From the cell containing the given text, extract its center point as (X, Y) coordinate. 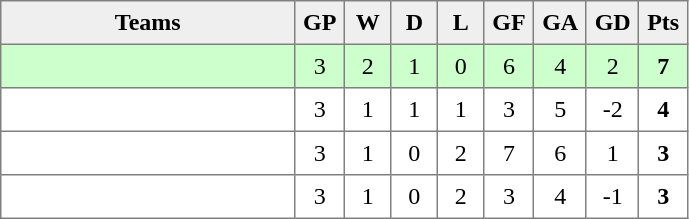
GD (612, 23)
-2 (612, 110)
GA (560, 23)
W (368, 23)
Pts (663, 23)
5 (560, 110)
GF (509, 23)
GP (320, 23)
L (461, 23)
Teams (148, 23)
-1 (612, 197)
D (414, 23)
